Extract the [x, y] coordinate from the center of the cell holding the provided text.  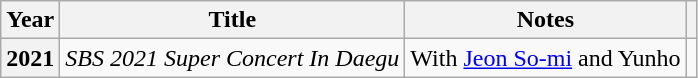
2021 [30, 58]
Notes [546, 20]
Title [232, 20]
With Jeon So-mi and Yunho [546, 58]
Year [30, 20]
SBS 2021 Super Concert In Daegu [232, 58]
